Output the [X, Y] coordinate of the center of the cell containing the given text.  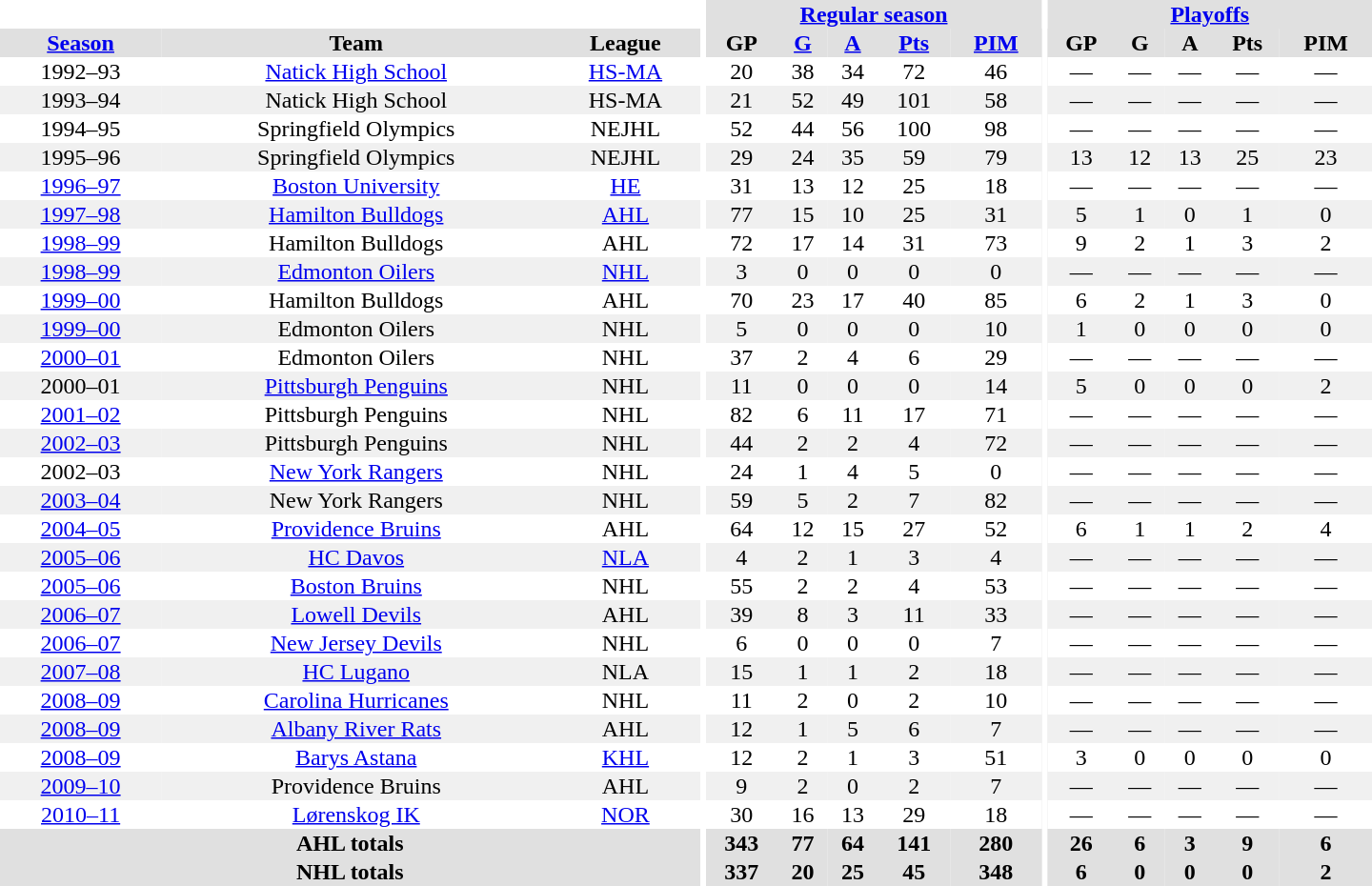
27 [914, 529]
2007–08 [80, 672]
Lowell Devils [356, 614]
League [625, 43]
98 [997, 129]
HC Davos [356, 557]
2004–05 [80, 529]
2001–02 [80, 414]
38 [802, 71]
49 [853, 100]
35 [853, 157]
1995–96 [80, 157]
Regular season [873, 14]
AHL totals [351, 843]
39 [741, 614]
1994–95 [80, 129]
8 [802, 614]
1993–94 [80, 100]
51 [997, 757]
Boston Bruins [356, 586]
2009–10 [80, 786]
30 [741, 815]
34 [853, 71]
Playoffs [1210, 14]
101 [914, 100]
Albany River Rats [356, 729]
New Jersey Devils [356, 643]
1997–98 [80, 214]
348 [997, 872]
Carolina Hurricanes [356, 700]
Lørenskog IK [356, 815]
2010–11 [80, 815]
1992–93 [80, 71]
337 [741, 872]
Barys Astana [356, 757]
71 [997, 414]
40 [914, 300]
79 [997, 157]
70 [741, 300]
37 [741, 357]
KHL [625, 757]
Team [356, 43]
26 [1080, 843]
33 [997, 614]
16 [802, 815]
NOR [625, 815]
55 [741, 586]
58 [997, 100]
NHL totals [351, 872]
85 [997, 300]
21 [741, 100]
2003–04 [80, 500]
Boston University [356, 186]
100 [914, 129]
1996–97 [80, 186]
45 [914, 872]
73 [997, 243]
Season [80, 43]
53 [997, 586]
46 [997, 71]
HC Lugano [356, 672]
141 [914, 843]
HE [625, 186]
343 [741, 843]
56 [853, 129]
280 [997, 843]
